Scan for the cell matching the given text and deliver its [x, y] coordinate at center. 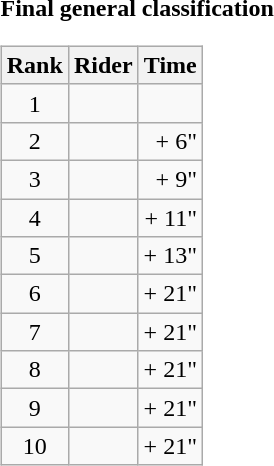
3 [34, 179]
5 [34, 256]
Rider [103, 65]
+ 11" [170, 217]
7 [34, 332]
Time [170, 65]
+ 13" [170, 256]
1 [34, 103]
9 [34, 408]
Rank [34, 65]
+ 6" [170, 141]
10 [34, 446]
2 [34, 141]
+ 9" [170, 179]
4 [34, 217]
6 [34, 294]
8 [34, 370]
